Identify which cell holds the provided text, then report its [X, Y] central coordinate. 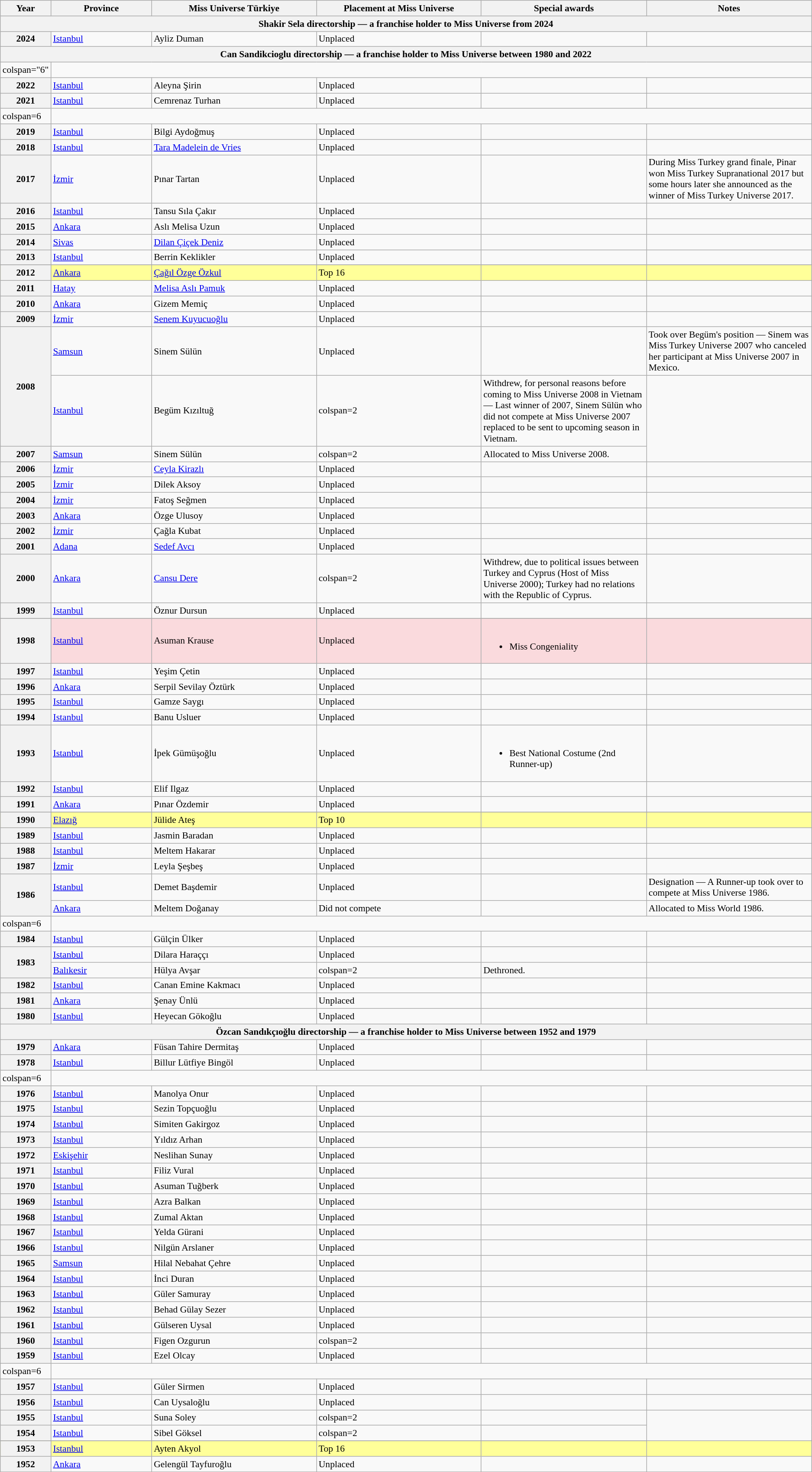
Withdrew, due to political issues between Turkey and Cyprus (Host of Miss Universe 2000); Turkey had no relations with the Republic of Cyprus. [564, 578]
Placement at Miss Universe [399, 8]
Yıldız Arhan [234, 1140]
Tara Madelein de Vries [234, 147]
Notes [729, 8]
1966 [26, 1248]
1967 [26, 1232]
1995 [26, 702]
Special awards [564, 8]
Şenay Ünlü [234, 1001]
İpek Gümüşoğlu [234, 754]
Nilgün Arslaner [234, 1248]
Öznur Dursun [234, 611]
2016 [26, 211]
Dethroned. [564, 970]
1983 [26, 962]
1961 [26, 1325]
1992 [26, 789]
Melisa Aslı Pamuk [234, 289]
1968 [26, 1217]
1979 [26, 1047]
2005 [26, 485]
1990 [26, 820]
1969 [26, 1202]
Did not compete [399, 908]
2018 [26, 147]
2003 [26, 516]
1963 [26, 1294]
2012 [26, 273]
Çağla Kubat [234, 531]
1989 [26, 835]
2017 [26, 179]
1971 [26, 1171]
1987 [26, 867]
Banu Usluer [234, 718]
Shakir Sela directorship — a franchise holder to Miss Universe from 2024 [406, 24]
Can Uysaloğlu [234, 1402]
Özcan Sandıkçıoğlu directorship — a franchise holder to Miss Universe between 1952 and 1979 [406, 1032]
Dilek Aksoy [234, 485]
İnci Duran [234, 1279]
Allocated to Miss Universe 2008. [564, 454]
1997 [26, 671]
1975 [26, 1109]
1996 [26, 687]
1965 [26, 1264]
Dilara Haraççı [234, 955]
Gelengül Tayfuroğlu [234, 1464]
1980 [26, 1017]
1953 [26, 1449]
Miss Universe Türkiye [234, 8]
Canan Emine Kakmacı [234, 985]
2004 [26, 500]
Yelda Gürani [234, 1232]
1962 [26, 1310]
2021 [26, 101]
Sezin Topçuoğlu [234, 1109]
Allocated to Miss World 1986. [729, 908]
Suna Soley [234, 1418]
1993 [26, 754]
Asuman Krause [234, 641]
2009 [26, 319]
1956 [26, 1402]
1957 [26, 1387]
1970 [26, 1186]
Ayten Akyol [234, 1449]
2015 [26, 227]
1955 [26, 1418]
Meltem Doğanay [234, 908]
2022 [26, 85]
Begüm Kızıltuğ [234, 411]
Hatay [101, 289]
2014 [26, 242]
Gamze Saygı [234, 702]
2006 [26, 469]
Ezel Olcay [234, 1356]
1974 [26, 1124]
Demet Başdemir [234, 887]
Serpil Sevilay Öztürk [234, 687]
Can Sandikcioglu directorship — a franchise holder to Miss Universe between 1980 and 2022 [406, 55]
2010 [26, 304]
2008 [26, 387]
Behad Gülay Sezer [234, 1310]
1984 [26, 939]
Zumal Aktan [234, 1217]
Figen Ozgurun [234, 1341]
Gizem Memiç [234, 304]
1973 [26, 1140]
1960 [26, 1341]
2001 [26, 547]
Designation — A Runner-up took over to compete at Miss Universe 1986. [729, 887]
Ceyla Kirazlı [234, 469]
Neslihan Sunay [234, 1155]
Province [101, 8]
Gülçin Ülker [234, 939]
Senem Kuyucuoğlu [234, 319]
Aleyna Şirin [234, 85]
Cemrenaz Turhan [234, 101]
Özge Ulusoy [234, 516]
Sedef Avcı [234, 547]
1986 [26, 895]
Heyecan Gökoğlu [234, 1017]
1978 [26, 1063]
Jülide Ateş [234, 820]
Hülya Avşar [234, 970]
1952 [26, 1464]
Ayliz Duman [234, 39]
Top 10 [399, 820]
1981 [26, 1001]
Simiten Gakirgoz [234, 1124]
Manolya Onur [234, 1094]
Pınar Özdemir [234, 805]
Meltem Hakarar [234, 851]
1999 [26, 611]
Jasmin Baradan [234, 835]
Bilgi Aydoğmuş [234, 132]
2011 [26, 289]
Aslı Melisa Uzun [234, 227]
2024 [26, 39]
Adana [101, 547]
1972 [26, 1155]
2019 [26, 132]
Leyla Şeşbeş [234, 867]
2013 [26, 257]
1976 [26, 1094]
Took over Begüm's position — Sinem was Miss Turkey Universe 2007 who canceled her participant at Miss Universe 2007 in Mexico. [729, 351]
Balıkesir [101, 970]
Tansu Sıla Çakır [234, 211]
2007 [26, 454]
Miss Congeniality [564, 641]
Füsan Tahire Dermitaş [234, 1047]
Çağıl Özge Özkul [234, 273]
Fatoş Seğmen [234, 500]
Elazığ [101, 820]
Best National Costume (2nd Runner-up) [564, 754]
Azra Balkan [234, 1202]
Year [26, 8]
Hilal Nebahat Çehre [234, 1264]
Yeşim Çetin [234, 671]
1991 [26, 805]
Sibel Göksel [234, 1433]
2000 [26, 578]
Filiz Vural [234, 1171]
Gülseren Uysal [234, 1325]
Asuman Tuğberk [234, 1186]
1982 [26, 985]
Dilan Çiçek Deniz [234, 242]
Güler Sirmen [234, 1387]
1954 [26, 1433]
colspan="6" [26, 70]
1988 [26, 851]
2002 [26, 531]
Pınar Tartan [234, 179]
Berrin Keklikler [234, 257]
Elif Ilgaz [234, 789]
1994 [26, 718]
1959 [26, 1356]
Sivas [101, 242]
1964 [26, 1279]
Eskişehir [101, 1155]
Güler Samuray [234, 1294]
1998 [26, 641]
Billur Lütfiye Bingöl [234, 1063]
Cansu Dere [234, 578]
